Provide the [x, y] coordinate of the cell's center where the given text is located.  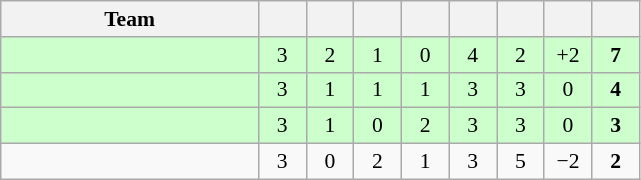
+2 [568, 55]
Team [130, 19]
−2 [568, 162]
7 [616, 55]
5 [520, 162]
